Extract the [x, y] coordinate from the center of the cell holding the provided text.  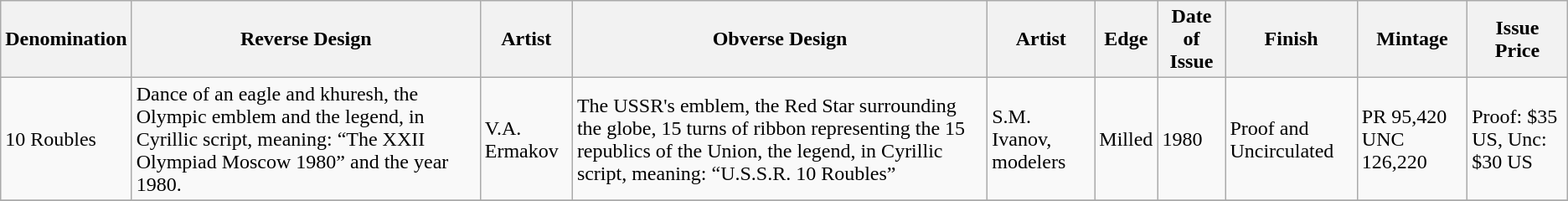
Milled [1126, 139]
V.A. Ermakov [526, 139]
PR 95,420 UNC 126,220 [1412, 139]
10 Roubles [66, 139]
Issue Price [1518, 39]
1980 [1191, 139]
Denomination [66, 39]
Reverse Design [306, 39]
Obverse Design [779, 39]
Date of Issue [1191, 39]
Dance of an eagle and khuresh, the Olympic emblem and the legend, in Cyrillic script, meaning: “The XXII Olympiad Moscow 1980” and the year 1980. [306, 139]
Mintage [1412, 39]
Proof and Uncirculated [1292, 139]
Proof: $35 US, Unc: $30 US [1518, 139]
Edge [1126, 39]
S.M. Ivanov, modelers [1041, 139]
Finish [1292, 39]
